Capture the cell that displays the provided text and extract its (X, Y) central coordinate. 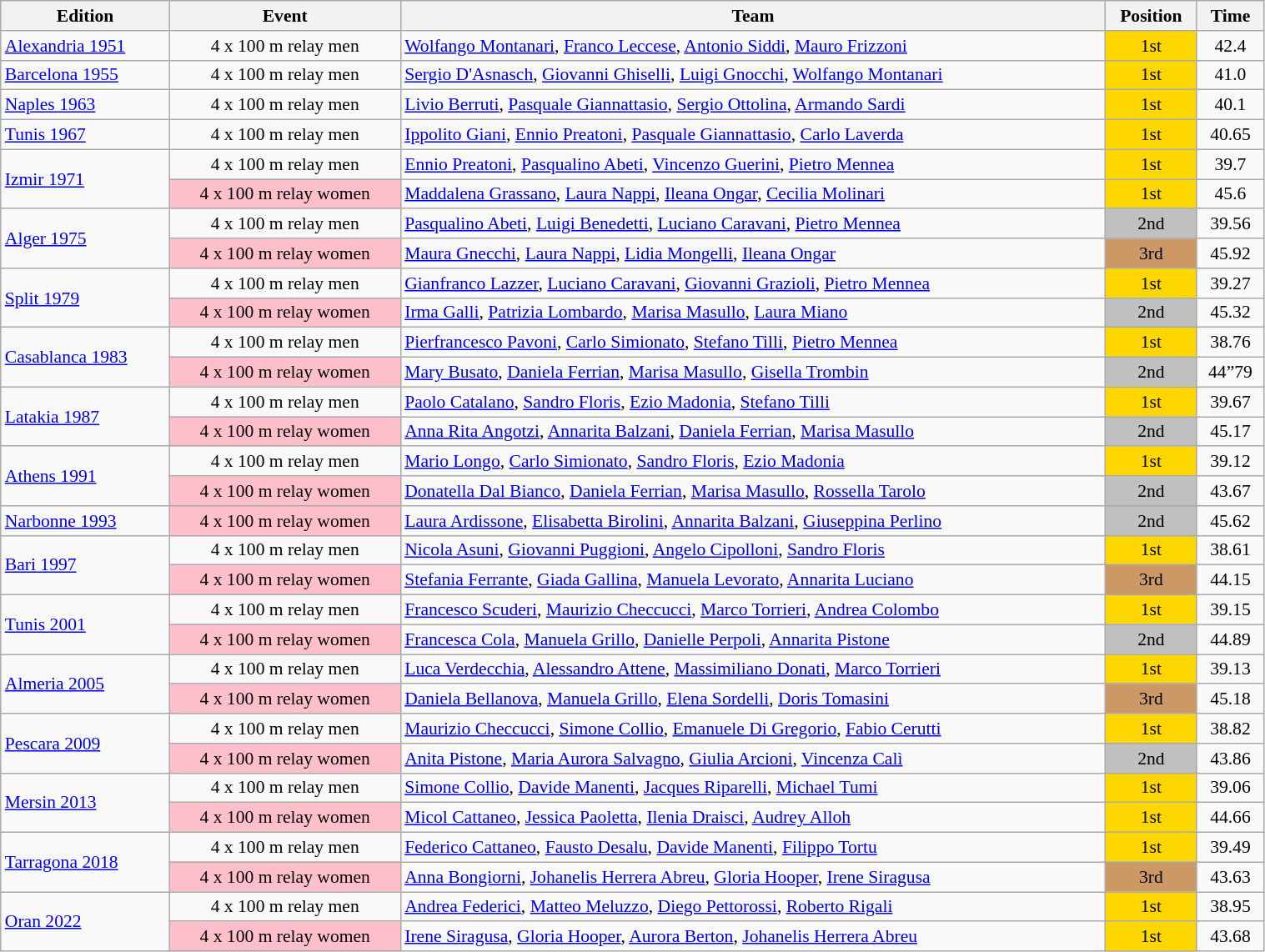
39.7 (1231, 164)
Alexandria 1951 (85, 46)
38.61 (1231, 550)
Donatella Dal Bianco, Daniela Ferrian, Marisa Masullo, Rossella Tarolo (753, 491)
Anita Pistone, Maria Aurora Salvagno, Giulia Arcioni, Vincenza Calì (753, 759)
43.86 (1231, 759)
Latakia 1987 (85, 417)
Tunis 1967 (85, 135)
39.49 (1231, 848)
Laura Ardissone, Elisabetta Birolini, Annarita Balzani, Giuseppina Perlino (753, 521)
Mersin 2013 (85, 802)
Luca Verdecchia, Alessandro Attene, Massimiliano Donati, Marco Torrieri (753, 669)
Edition (85, 16)
Alger 1975 (85, 238)
45.92 (1231, 253)
Split 1979 (85, 298)
Irma Galli, Patrizia Lombardo, Marisa Masullo, Laura Miano (753, 313)
44.15 (1231, 580)
Casablanca 1983 (85, 357)
38.76 (1231, 343)
Naples 1963 (85, 105)
Micol Cattaneo, Jessica Paoletta, Ilenia Draisci, Audrey Alloh (753, 818)
Izmir 1971 (85, 178)
39.67 (1231, 402)
Team (753, 16)
Ennio Preatoni, Pasqualino Abeti, Vincenzo Guerini, Pietro Mennea (753, 164)
Francesca Cola, Manuela Grillo, Danielle Perpoli, Annarita Pistone (753, 639)
Sergio D'Asnasch, Giovanni Ghiselli, Luigi Gnocchi, Wolfango Montanari (753, 75)
Gianfranco Lazzer, Luciano Caravani, Giovanni Grazioli, Pietro Mennea (753, 283)
Tunis 2001 (85, 625)
Simone Collio, Davide Manenti, Jacques Riparelli, Michael Tumi (753, 788)
Athens 1991 (85, 477)
39.06 (1231, 788)
45.18 (1231, 699)
Ippolito Giani, Ennio Preatoni, Pasquale Giannattasio, Carlo Laverda (753, 135)
Maura Gnecchi, Laura Nappi, Lidia Mongelli, Ileana Ongar (753, 253)
Tarragona 2018 (85, 862)
40.1 (1231, 105)
39.12 (1231, 462)
Pescara 2009 (85, 744)
41.0 (1231, 75)
Mary Busato, Daniela Ferrian, Marisa Masullo, Gisella Trombin (753, 373)
Anna Rita Angotzi, Annarita Balzani, Daniela Ferrian, Marisa Masullo (753, 432)
40.65 (1231, 135)
Andrea Federici, Matteo Meluzzo, Diego Pettorossi, Roberto Rigali (753, 907)
Nicola Asuni, Giovanni Puggioni, Angelo Cipolloni, Sandro Floris (753, 550)
Bari 1997 (85, 565)
Mario Longo, Carlo Simionato, Sandro Floris, Ezio Madonia (753, 462)
Paolo Catalano, Sandro Floris, Ezio Madonia, Stefano Tilli (753, 402)
Anna Bongiorni, Johanelis Herrera Abreu, Gloria Hooper, Irene Siragusa (753, 877)
Maurizio Checcucci, Simone Collio, Emanuele Di Gregorio, Fabio Cerutti (753, 729)
Event (285, 16)
39.13 (1231, 669)
43.63 (1231, 877)
Almeria 2005 (85, 684)
39.15 (1231, 610)
Daniela Bellanova, Manuela Grillo, Elena Sordelli, Doris Tomasini (753, 699)
44”79 (1231, 373)
45.62 (1231, 521)
39.27 (1231, 283)
Position (1151, 16)
Irene Siragusa, Gloria Hooper, Aurora Berton, Johanelis Herrera Abreu (753, 937)
Pasqualino Abeti, Luigi Benedetti, Luciano Caravani, Pietro Mennea (753, 224)
Oran 2022 (85, 922)
45.17 (1231, 432)
Barcelona 1955 (85, 75)
Narbonne 1993 (85, 521)
Federico Cattaneo, Fausto Desalu, Davide Manenti, Filippo Tortu (753, 848)
Maddalena Grassano, Laura Nappi, Ileana Ongar, Cecilia Molinari (753, 194)
Stefania Ferrante, Giada Gallina, Manuela Levorato, Annarita Luciano (753, 580)
45.32 (1231, 313)
Livio Berruti, Pasquale Giannattasio, Sergio Ottolina, Armando Sardi (753, 105)
38.95 (1231, 907)
Pierfrancesco Pavoni, Carlo Simionato, Stefano Tilli, Pietro Mennea (753, 343)
43.68 (1231, 937)
38.82 (1231, 729)
45.6 (1231, 194)
39.56 (1231, 224)
Time (1231, 16)
44.66 (1231, 818)
42.4 (1231, 46)
43.67 (1231, 491)
44.89 (1231, 639)
Wolfango Montanari, Franco Leccese, Antonio Siddi, Mauro Frizzoni (753, 46)
Francesco Scuderi, Maurizio Checcucci, Marco Torrieri, Andrea Colombo (753, 610)
